Output the (X, Y) coordinate of the center of the cell containing the given text.  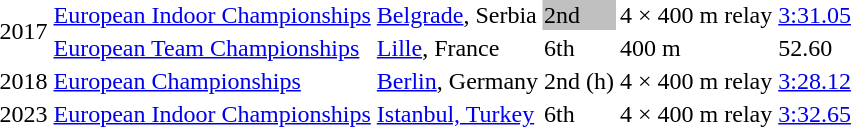
Lille, France (457, 48)
European Indoor Championships (212, 15)
Belgrade, Serbia (457, 15)
2nd (580, 15)
2nd (h) (580, 81)
400 m (696, 48)
Berlin, Germany (457, 81)
6th (580, 48)
European Team Championships (212, 48)
European Championships (212, 81)
